Detect which cell encompasses the target text, then output its (X, Y) center coordinate. 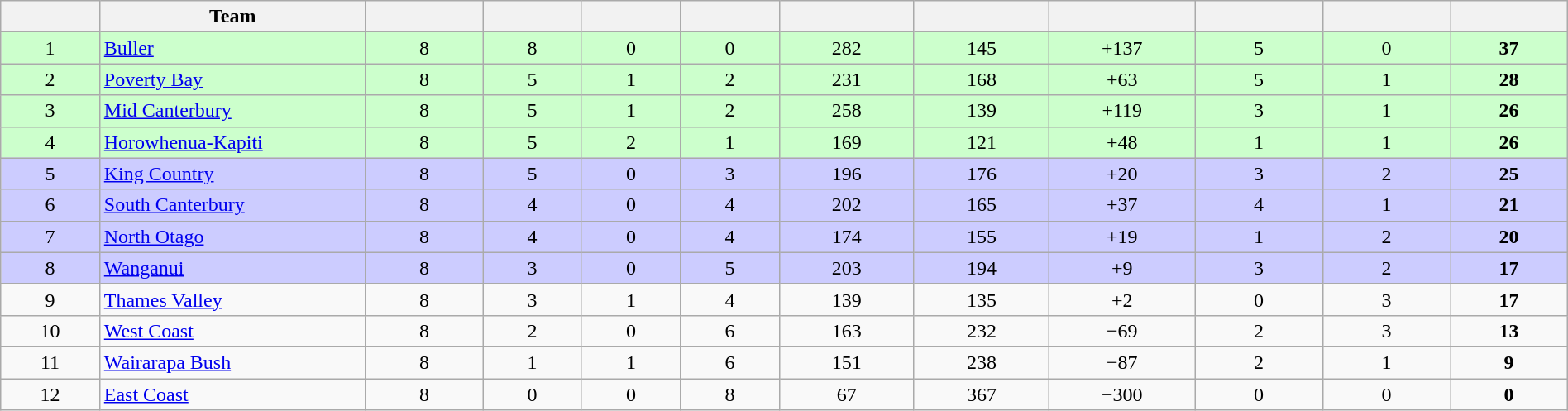
232 (981, 331)
−87 (1122, 362)
145 (981, 48)
37 (1508, 48)
202 (847, 205)
+63 (1122, 79)
163 (847, 331)
203 (847, 268)
+20 (1122, 174)
+2 (1122, 299)
Team (232, 17)
194 (981, 268)
−69 (1122, 331)
King Country (232, 174)
Mid Canterbury (232, 111)
20 (1508, 237)
151 (847, 362)
176 (981, 174)
174 (847, 237)
121 (981, 142)
Buller (232, 48)
169 (847, 142)
North Otago (232, 237)
10 (50, 331)
25 (1508, 174)
+48 (1122, 142)
South Canterbury (232, 205)
+19 (1122, 237)
+137 (1122, 48)
West Coast (232, 331)
Horowhenua-Kapiti (232, 142)
238 (981, 362)
258 (847, 111)
Thames Valley (232, 299)
Wairarapa Bush (232, 362)
367 (981, 394)
+37 (1122, 205)
East Coast (232, 394)
11 (50, 362)
21 (1508, 205)
+9 (1122, 268)
282 (847, 48)
67 (847, 394)
165 (981, 205)
168 (981, 79)
7 (50, 237)
28 (1508, 79)
Wanganui (232, 268)
−300 (1122, 394)
13 (1508, 331)
Poverty Bay (232, 79)
196 (847, 174)
155 (981, 237)
12 (50, 394)
231 (847, 79)
135 (981, 299)
+119 (1122, 111)
